Return the (X, Y) coordinate for the center point of the cell that contains the specified text.  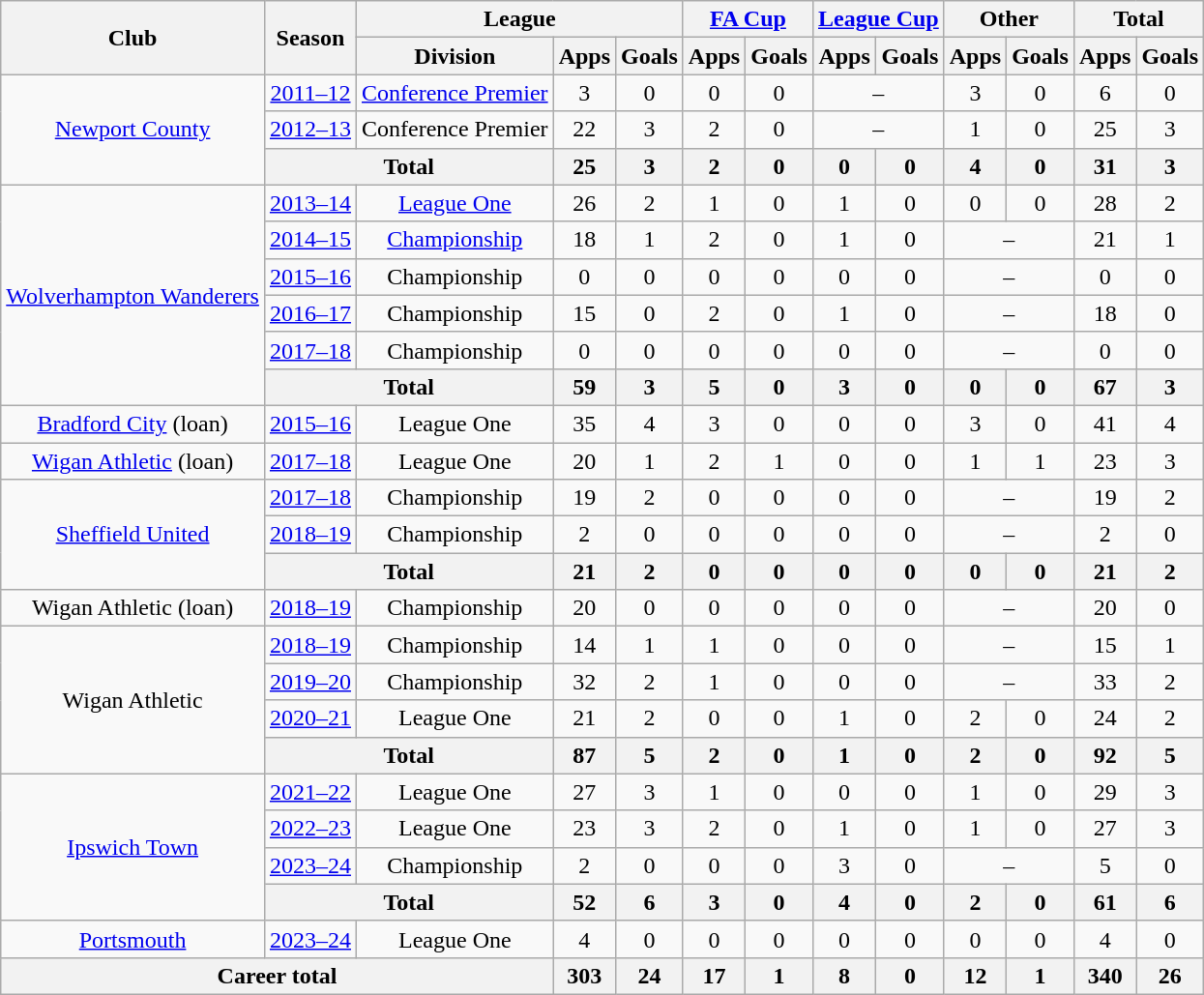
2020–21 (309, 718)
Wolverhampton Wanderers (133, 295)
Club (133, 38)
29 (1104, 792)
2014–15 (309, 240)
31 (1104, 166)
340 (1104, 976)
14 (584, 645)
Other (1009, 19)
Portsmouth (133, 939)
35 (584, 424)
Career total (277, 976)
17 (714, 976)
52 (584, 902)
61 (1104, 902)
Division (455, 56)
87 (584, 755)
Ipswich Town (133, 847)
League Cup (878, 19)
28 (1104, 203)
2013–14 (309, 203)
Newport County (133, 130)
2022–23 (309, 829)
Season (309, 38)
59 (584, 387)
41 (1104, 424)
FA Cup (748, 19)
2019–20 (309, 682)
Sheffield United (133, 535)
2011–12 (309, 93)
303 (584, 976)
92 (1104, 755)
8 (843, 976)
22 (584, 130)
2016–17 (309, 313)
12 (975, 976)
33 (1104, 682)
Wigan Athletic (133, 700)
League (519, 19)
Bradford City (loan) (133, 424)
2021–22 (309, 792)
2012–13 (309, 130)
32 (584, 682)
67 (1104, 387)
